Extract the (x, y) coordinate from the center of the cell holding the provided text.  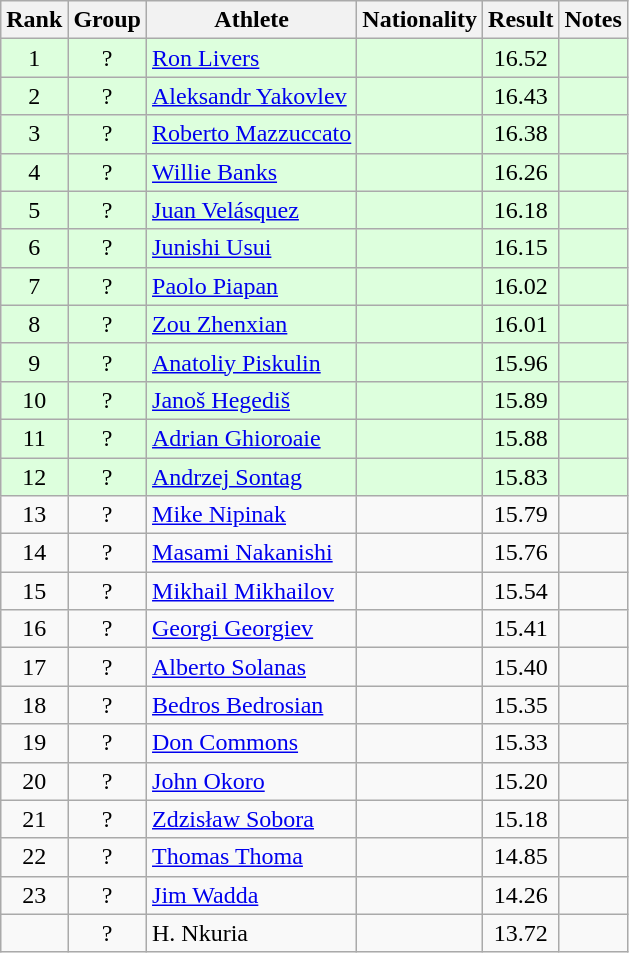
Don Commons (252, 743)
6 (34, 248)
Aleksandr Yakovlev (252, 96)
Mikhail Mikhailov (252, 591)
16.15 (521, 248)
14 (34, 553)
15.18 (521, 819)
16 (34, 629)
Group (108, 20)
10 (34, 400)
14.85 (521, 857)
15.41 (521, 629)
15.54 (521, 591)
16.43 (521, 96)
Zdzisław Sobora (252, 819)
1 (34, 58)
19 (34, 743)
21 (34, 819)
Paolo Piapan (252, 286)
11 (34, 438)
16.18 (521, 210)
7 (34, 286)
18 (34, 705)
Jim Wadda (252, 895)
15.40 (521, 667)
15.35 (521, 705)
Georgi Georgiev (252, 629)
16.52 (521, 58)
5 (34, 210)
17 (34, 667)
15.83 (521, 477)
Result (521, 20)
2 (34, 96)
22 (34, 857)
16.38 (521, 134)
20 (34, 781)
9 (34, 362)
Andrzej Sontag (252, 477)
Adrian Ghioroaie (252, 438)
Zou Zhenxian (252, 324)
Bedros Bedrosian (252, 705)
15.96 (521, 362)
John Okoro (252, 781)
15.89 (521, 400)
Alberto Solanas (252, 667)
8 (34, 324)
15 (34, 591)
Mike Nipinak (252, 515)
Juan Velásquez (252, 210)
16.26 (521, 172)
23 (34, 895)
13 (34, 515)
Willie Banks (252, 172)
Rank (34, 20)
15.20 (521, 781)
Masami Nakanishi (252, 553)
Anatoliy Piskulin (252, 362)
Athlete (252, 20)
14.26 (521, 895)
12 (34, 477)
13.72 (521, 933)
Thomas Thoma (252, 857)
Janoš Hegediš (252, 400)
H. Nkuria (252, 933)
Notes (593, 20)
Junishi Usui (252, 248)
16.01 (521, 324)
Nationality (420, 20)
15.33 (521, 743)
3 (34, 134)
16.02 (521, 286)
4 (34, 172)
15.88 (521, 438)
15.79 (521, 515)
Roberto Mazzuccato (252, 134)
Ron Livers (252, 58)
15.76 (521, 553)
